Scan for the cell matching the given text and deliver its (X, Y) coordinate at center. 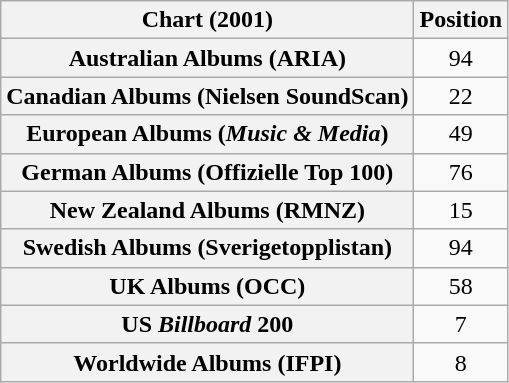
New Zealand Albums (RMNZ) (208, 210)
Chart (2001) (208, 20)
German Albums (Offizielle Top 100) (208, 172)
European Albums (Music & Media) (208, 134)
49 (461, 134)
58 (461, 286)
76 (461, 172)
Canadian Albums (Nielsen SoundScan) (208, 96)
Swedish Albums (Sverigetopplistan) (208, 248)
US Billboard 200 (208, 324)
8 (461, 362)
Australian Albums (ARIA) (208, 58)
15 (461, 210)
Position (461, 20)
UK Albums (OCC) (208, 286)
7 (461, 324)
22 (461, 96)
Worldwide Albums (IFPI) (208, 362)
